Determine the (x, y) coordinate at the center of the cell enclosing the given text.  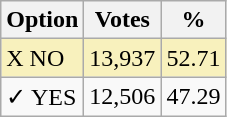
% (194, 20)
Option (42, 20)
47.29 (194, 97)
X NO (42, 58)
12,506 (122, 97)
52.71 (194, 58)
13,937 (122, 58)
Votes (122, 20)
✓ YES (42, 97)
